Detect which cell encompasses the target text, then output its (X, Y) center coordinate. 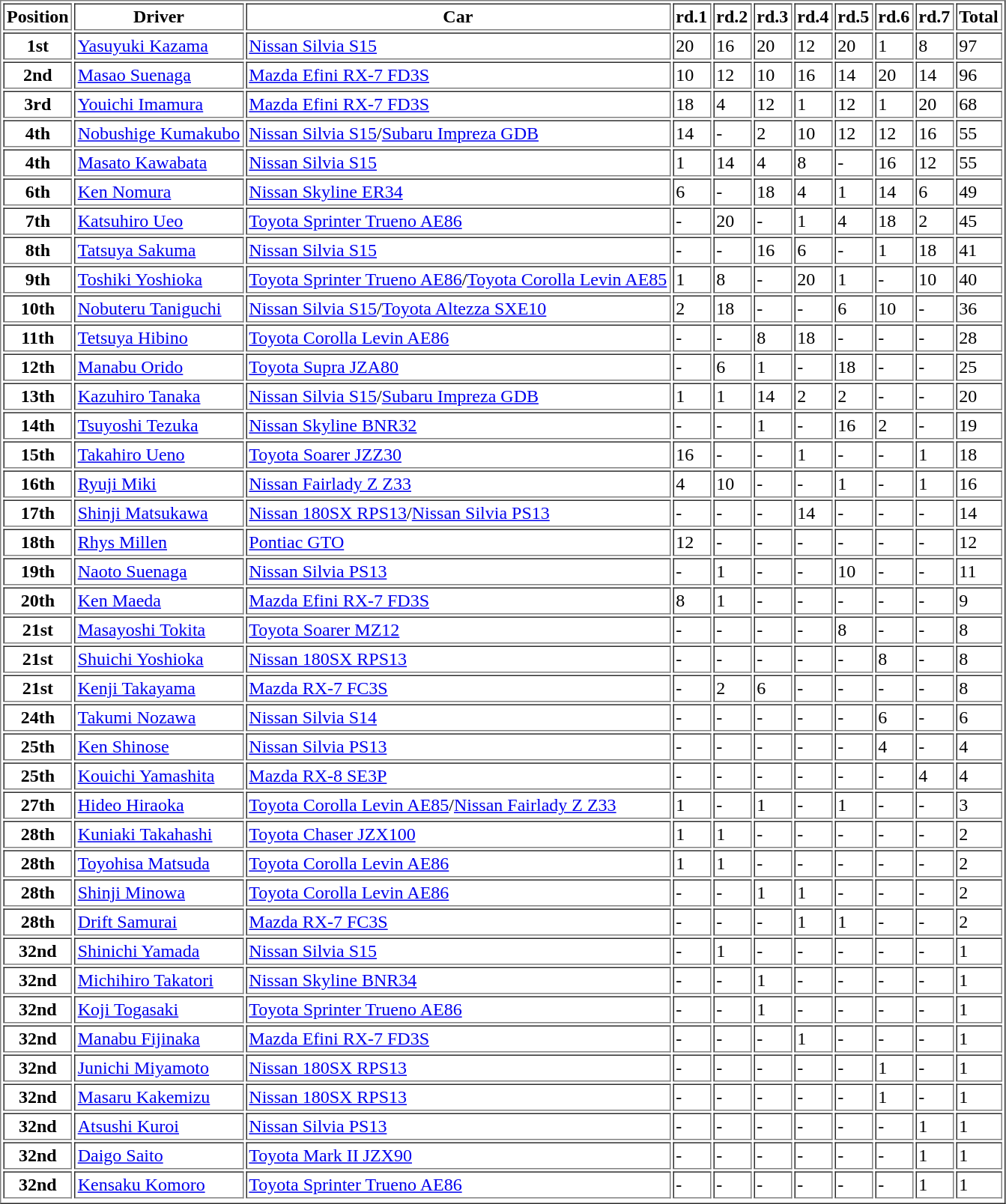
27th (37, 806)
Nissan 180SX RPS13/Nissan Silvia PS13 (458, 514)
28 (978, 338)
Toyota Soarer MZ12 (458, 630)
Manabu Fijinaka (159, 1039)
Toyota Soarer JZZ30 (458, 455)
24th (37, 717)
Toshiki Yoshioka (159, 280)
Hideo Hiraoka (159, 806)
Yasuyuki Kazama (159, 46)
rd.4 (813, 16)
16th (37, 484)
Atsushi Kuroi (159, 1126)
Tatsuya Sakuma (159, 250)
Driver (159, 16)
12th (37, 367)
Kouichi Yamashita (159, 776)
Shinji Matsukawa (159, 514)
9th (37, 280)
36 (978, 308)
20th (37, 601)
41 (978, 250)
Nissan Silvia S15/Toyota Altezza SXE10 (458, 308)
68 (978, 105)
Shuichi Yoshioka (159, 659)
Ken Shinose (159, 747)
Toyota Mark II JZX90 (458, 1156)
Car (458, 16)
3 (978, 806)
Michihiro Takatori (159, 981)
11 (978, 572)
Tsuyoshi Tezuka (159, 425)
Tetsuya Hibino (159, 338)
Ken Nomura (159, 192)
rd.6 (894, 16)
2nd (37, 75)
Nissan Skyline BNR32 (458, 425)
Masayoshi Tokita (159, 630)
19 (978, 425)
Youichi Imamura (159, 105)
Position (37, 16)
6th (37, 192)
Mazda RX-8 SE3P (458, 776)
18th (37, 542)
3rd (37, 105)
96 (978, 75)
9 (978, 601)
8th (37, 250)
Kuniaki Takahashi (159, 834)
Masao Suenaga (159, 75)
rd.2 (733, 16)
13th (37, 397)
rd.1 (692, 16)
11th (37, 338)
Katsuhiro Ueo (159, 222)
Toyota Chaser JZX100 (458, 834)
Kazuhiro Tanaka (159, 397)
Nissan Silvia S14 (458, 717)
rd.7 (935, 16)
Nissan Skyline ER34 (458, 192)
49 (978, 192)
Junichi Miyamoto (159, 1068)
45 (978, 222)
14th (37, 425)
15th (37, 455)
Nobushige Kumakubo (159, 133)
25 (978, 367)
Toyota Supra JZA80 (458, 367)
19th (37, 572)
Kensaku Komoro (159, 1185)
rd.5 (854, 16)
17th (37, 514)
Shinichi Yamada (159, 951)
Takahiro Ueno (159, 455)
40 (978, 280)
10th (37, 308)
Ken Maeda (159, 601)
Masato Kawabata (159, 163)
Toyohisa Matsuda (159, 864)
Drift Samurai (159, 922)
Takumi Nozawa (159, 717)
Daigo Saito (159, 1156)
Nissan Skyline BNR34 (458, 981)
Toyota Corolla Levin AE85/Nissan Fairlady Z Z33 (458, 806)
7th (37, 222)
Toyota Sprinter Trueno AE86/Toyota Corolla Levin AE85 (458, 280)
Kenji Takayama (159, 689)
Total (978, 16)
Ryuji Miki (159, 484)
Koji Togasaki (159, 1009)
rd.3 (773, 16)
Masaru Kakemizu (159, 1098)
Nissan Fairlady Z Z33 (458, 484)
Rhys Millen (159, 542)
Pontiac GTO (458, 542)
Naoto Suenaga (159, 572)
Nobuteru Taniguchi (159, 308)
Manabu Orido (159, 367)
Shinji Minowa (159, 893)
1st (37, 46)
97 (978, 46)
